Determine the (x, y) coordinate at the center of the cell enclosing the given text.  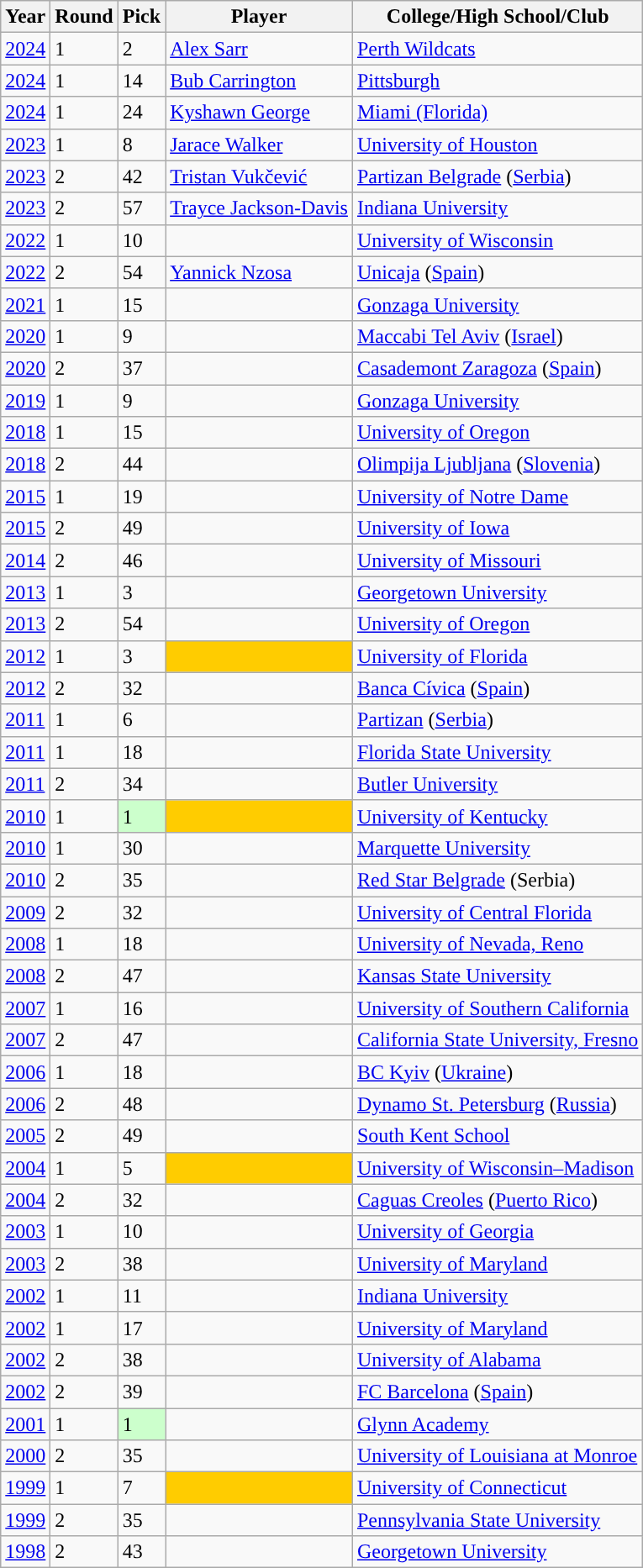
30 (141, 848)
1998 (25, 1552)
University of Southern California (498, 1008)
Banca Cívica (Spain) (498, 688)
Miami (Florida) (498, 113)
Jarace Walker (259, 145)
6 (141, 720)
University of Wisconsin (498, 240)
University of Iowa (498, 529)
37 (141, 368)
University of Central Florida (498, 912)
Olimpija Ljubljana (Slovenia) (498, 465)
South Kent School (498, 1136)
Butler University (498, 784)
Round (84, 17)
57 (141, 208)
24 (141, 113)
University of Kentucky (498, 816)
University of Florida (498, 656)
2021 (25, 304)
Maccabi Tel Aviv (Israel) (498, 336)
8 (141, 145)
Year (25, 17)
Perth Wildcats (498, 49)
Marquette University (498, 848)
Unicaja (Spain) (498, 272)
2014 (25, 560)
43 (141, 1552)
16 (141, 1008)
FC Barcelona (Spain) (498, 1392)
University of Georgia (498, 1232)
University of Alabama (498, 1360)
University of Louisiana at Monroe (498, 1456)
University of Houston (498, 145)
Pick (141, 17)
California State University, Fresno (498, 1040)
44 (141, 465)
Tristan Vukčević (259, 176)
Trayce Jackson-Davis (259, 208)
Yannick Nzosa (259, 272)
University of Nevada, Reno (498, 944)
2000 (25, 1456)
BC Kyiv (Ukraine) (498, 1072)
University of Notre Dame (498, 497)
2009 (25, 912)
2019 (25, 401)
2005 (25, 1136)
48 (141, 1104)
College/High School/Club (498, 17)
46 (141, 560)
Alex Sarr (259, 49)
Pittsburgh (498, 81)
Caguas Creoles (Puerto Rico) (498, 1200)
Kansas State University (498, 976)
42 (141, 176)
Red Star Belgrade (Serbia) (498, 880)
Kyshawn George (259, 113)
19 (141, 497)
Glynn Academy (498, 1424)
Dynamo St. Petersburg (Russia) (498, 1104)
Player (259, 17)
Partizan (Serbia) (498, 720)
17 (141, 1328)
University of Wisconsin–Madison (498, 1168)
14 (141, 81)
Partizan Belgrade (Serbia) (498, 176)
Florida State University (498, 752)
University of Missouri (498, 560)
2001 (25, 1424)
University of Connecticut (498, 1488)
11 (141, 1296)
Bub Carrington (259, 81)
34 (141, 784)
5 (141, 1168)
Casademont Zaragoza (Spain) (498, 368)
7 (141, 1488)
39 (141, 1392)
Pennsylvania State University (498, 1520)
